Search for the cell housing the specified text and yield its (x, y) center coordinate. 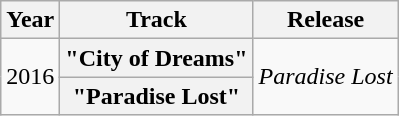
Release (326, 20)
Year (30, 20)
2016 (30, 77)
Track (156, 20)
"Paradise Lost" (156, 96)
Paradise Lost (326, 77)
"City of Dreams" (156, 58)
